Return the (X, Y) coordinate for the center point of the cell that contains the specified text.  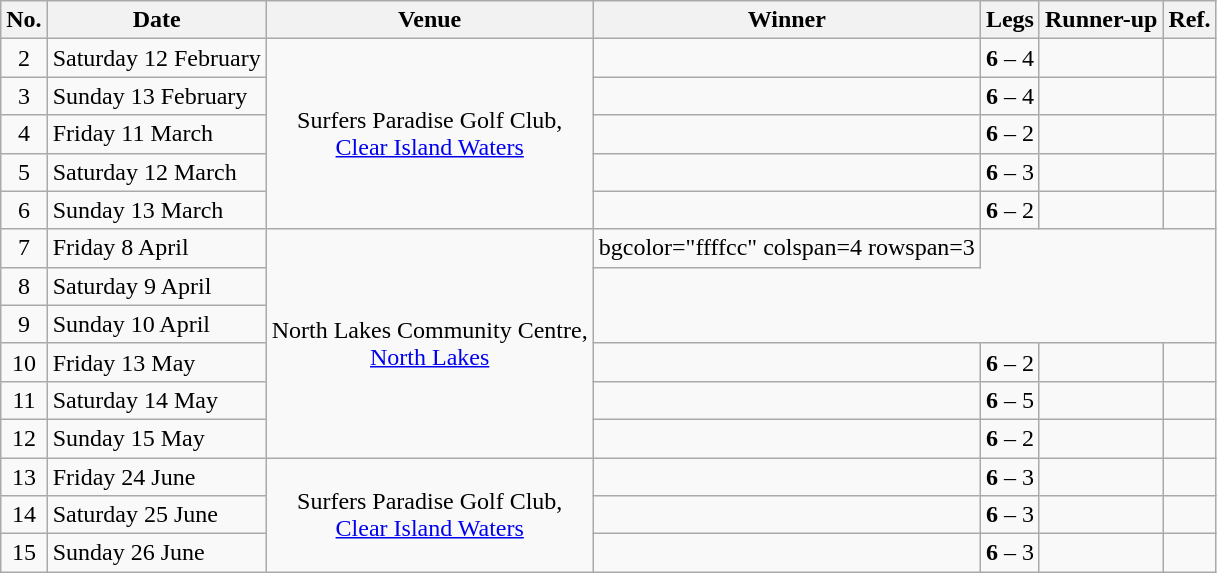
Friday 24 June (156, 477)
8 (24, 286)
2 (24, 58)
Runner-up (1101, 20)
Sunday 15 May (156, 438)
14 (24, 515)
Ref. (1190, 20)
7 (24, 248)
Saturday 12 February (156, 58)
Friday 8 April (156, 248)
Sunday 10 April (156, 324)
11 (24, 400)
Sunday 13 February (156, 96)
Venue (430, 20)
10 (24, 362)
Saturday 14 May (156, 400)
Saturday 25 June (156, 515)
North Lakes Community Centre, North Lakes (430, 343)
Sunday 26 June (156, 553)
9 (24, 324)
Sunday 13 March (156, 210)
15 (24, 553)
Date (156, 20)
bgcolor="ffffcc" colspan=4 rowspan=3 (786, 248)
Winner (786, 20)
Saturday 12 March (156, 172)
13 (24, 477)
5 (24, 172)
Friday 11 March (156, 134)
Legs (1010, 20)
No. (24, 20)
6 (24, 210)
3 (24, 96)
12 (24, 438)
Friday 13 May (156, 362)
Saturday 9 April (156, 286)
6 – 5 (1010, 400)
4 (24, 134)
